From the cell containing the given text, extract its center point as (X, Y) coordinate. 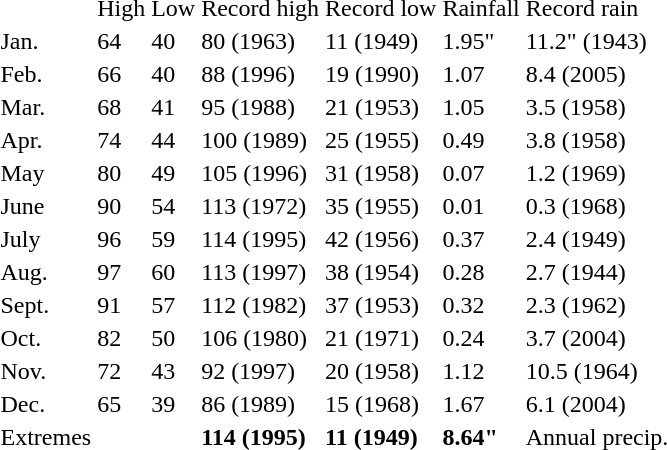
60 (174, 272)
35 (1955) (381, 206)
54 (174, 206)
20 (1958) (381, 371)
80 (1963) (260, 41)
0.07 (481, 173)
11 (1949) (381, 41)
100 (1989) (260, 140)
74 (122, 140)
1.67 (481, 404)
37 (1953) (381, 305)
64 (122, 41)
0.01 (481, 206)
112 (1982) (260, 305)
1.07 (481, 74)
96 (122, 239)
88 (1996) (260, 74)
1.12 (481, 371)
0.32 (481, 305)
19 (1990) (381, 74)
42 (1956) (381, 239)
39 (174, 404)
21 (1971) (381, 338)
113 (1997) (260, 272)
50 (174, 338)
1.05 (481, 107)
0.28 (481, 272)
57 (174, 305)
43 (174, 371)
92 (1997) (260, 371)
0.49 (481, 140)
72 (122, 371)
0.24 (481, 338)
66 (122, 74)
21 (1953) (381, 107)
65 (122, 404)
97 (122, 272)
38 (1954) (381, 272)
25 (1955) (381, 140)
91 (122, 305)
113 (1972) (260, 206)
49 (174, 173)
82 (122, 338)
31 (1958) (381, 173)
68 (122, 107)
95 (1988) (260, 107)
15 (1968) (381, 404)
114 (1995) (260, 239)
80 (122, 173)
105 (1996) (260, 173)
0.37 (481, 239)
41 (174, 107)
1.95" (481, 41)
59 (174, 239)
106 (1980) (260, 338)
86 (1989) (260, 404)
44 (174, 140)
90 (122, 206)
